Output the [X, Y] coordinate of the center of the cell containing the given text.  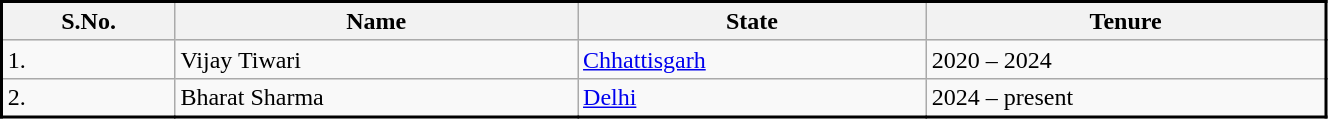
Name [376, 22]
1. [88, 59]
S.No. [88, 22]
2020 – 2024 [1126, 59]
2024 – present [1126, 98]
Delhi [752, 98]
2. [88, 98]
Vijay Tiwari [376, 59]
Tenure [1126, 22]
Bharat Sharma [376, 98]
Chhattisgarh [752, 59]
State [752, 22]
